Return [X, Y] of the center of cell containing provided text 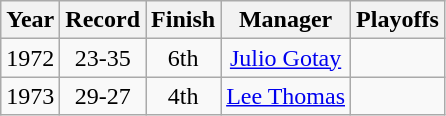
Lee Thomas [286, 96]
29-27 [103, 96]
23-35 [103, 58]
6th [184, 58]
4th [184, 96]
1972 [30, 58]
Manager [286, 20]
1973 [30, 96]
Finish [184, 20]
Playoffs [398, 20]
Julio Gotay [286, 58]
Record [103, 20]
Year [30, 20]
